For the text-containing cell, return its midpoint in (X, Y) coordinate format. 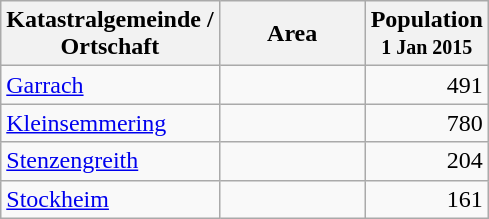
780 (426, 123)
Katastralgemeinde /Ortschaft (110, 34)
161 (426, 199)
491 (426, 85)
Area (292, 34)
204 (426, 161)
Stenzengreith (110, 161)
Kleinsemmering (110, 123)
Stockheim (110, 199)
Garrach (110, 85)
Population1 Jan 2015 (426, 34)
